Identify which cell holds the provided text, then report its [X, Y] central coordinate. 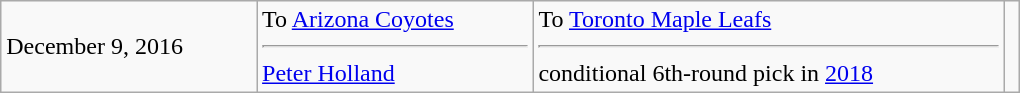
To Toronto Maple Leafs conditional 6th-round pick in 2018 [768, 47]
December 9, 2016 [129, 47]
To Arizona Coyotes Peter Holland [395, 47]
